Return (x, y) of the center of cell containing provided text 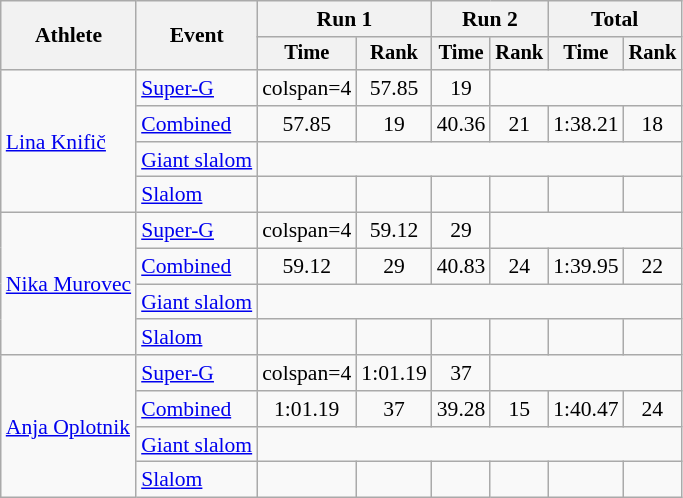
Run 2 (490, 19)
18 (653, 124)
Athlete (68, 36)
22 (653, 267)
40.36 (462, 124)
1:39.95 (586, 267)
40.83 (462, 267)
21 (519, 124)
Total (614, 19)
Event (196, 36)
1:38.21 (586, 124)
Anja Oplotnik (68, 426)
1:40.47 (586, 409)
39.28 (462, 409)
Nika Murovec (68, 284)
Run 1 (344, 19)
Lina Knifič (68, 141)
15 (519, 409)
